Provide the [x, y] coordinate of the cell's center where the given text is located.  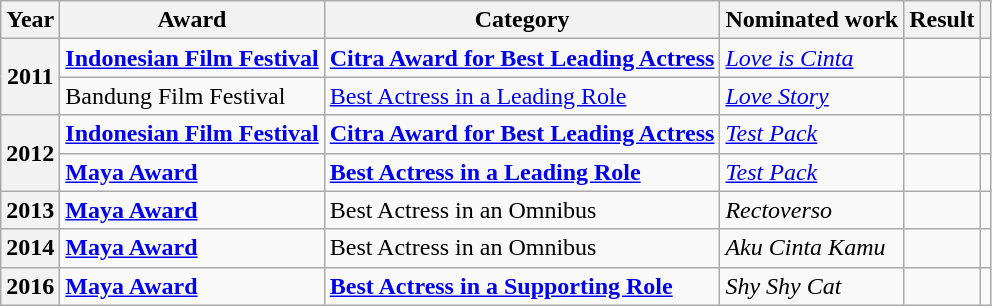
Love Story [812, 96]
2014 [30, 248]
Bandung Film Festival [192, 96]
2012 [30, 153]
Result [942, 20]
Best Actress in a Supporting Role [522, 286]
Aku Cinta Kamu [812, 248]
2016 [30, 286]
Rectoverso [812, 210]
Award [192, 20]
Nominated work [812, 20]
2013 [30, 210]
Year [30, 20]
2011 [30, 77]
Category [522, 20]
Shy Shy Cat [812, 286]
Love is Cinta [812, 58]
